For the text-containing cell, return its midpoint in (x, y) coordinate format. 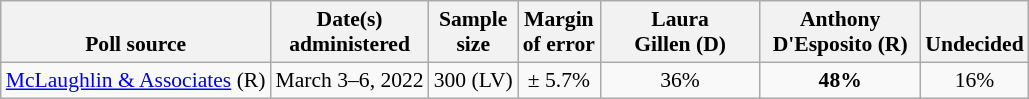
16% (974, 80)
Marginof error (559, 32)
Date(s)administered (349, 32)
36% (680, 80)
± 5.7% (559, 80)
Undecided (974, 32)
LauraGillen (D) (680, 32)
300 (LV) (474, 80)
March 3–6, 2022 (349, 80)
48% (840, 80)
McLaughlin & Associates (R) (136, 80)
AnthonyD'Esposito (R) (840, 32)
Poll source (136, 32)
Samplesize (474, 32)
